Return the [X, Y] coordinate for the center point of the cell that contains the specified text.  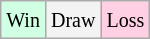
Draw [72, 20]
Loss [126, 20]
Win [24, 20]
